Scan for the cell matching the given text and deliver its (X, Y) coordinate at center. 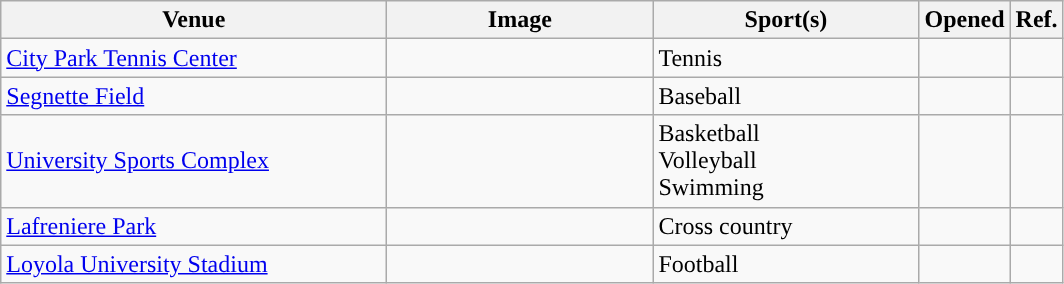
Basketball Volleyball Swimming (786, 161)
Football (786, 264)
Sport(s) (786, 20)
Venue (194, 20)
Lafreniere Park (194, 226)
Baseball (786, 96)
Cross country (786, 226)
Image (520, 20)
Tennis (786, 58)
City Park Tennis Center (194, 58)
Loyola University Stadium (194, 264)
Opened (964, 20)
Ref. (1036, 20)
Segnette Field (194, 96)
University Sports Complex (194, 161)
